Identify which cell holds the provided text, then report its (x, y) central coordinate. 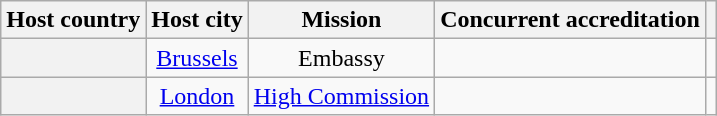
Host country (74, 20)
Embassy (341, 58)
London (197, 96)
Host city (197, 20)
Mission (341, 20)
Brussels (197, 58)
High Commission (341, 96)
Concurrent accreditation (570, 20)
